Capture the cell that displays the provided text and extract its [x, y] central coordinate. 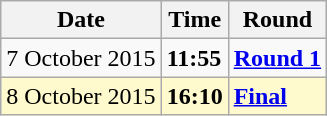
Date [81, 20]
8 October 2015 [81, 96]
Round [277, 20]
Time [194, 20]
Round 1 [277, 58]
7 October 2015 [81, 58]
16:10 [194, 96]
11:55 [194, 58]
Final [277, 96]
